Detect which cell encompasses the target text, then output its (X, Y) center coordinate. 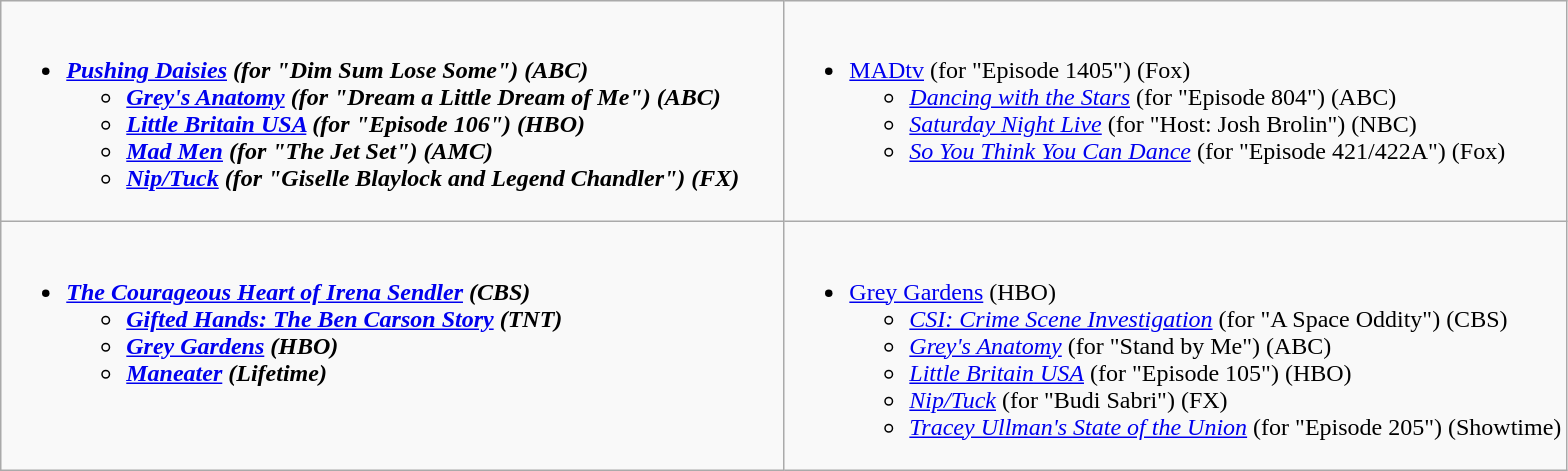
The Courageous Heart of Irena Sendler (CBS)Gifted Hands: The Ben Carson Story (TNT)Grey Gardens (HBO)Maneater (Lifetime) (392, 346)
